Detect which cell encompasses the target text, then output its [x, y] center coordinate. 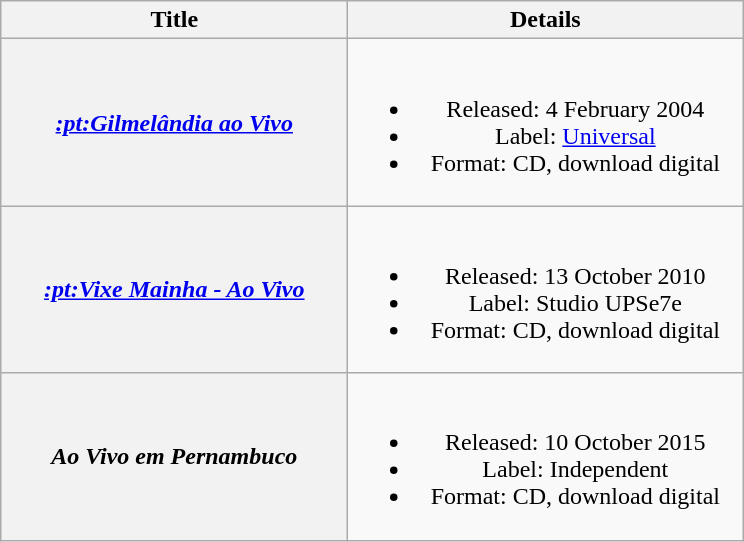
Ao Vivo em Pernambuco [174, 456]
Released: 10 October 2015Label: IndependentFormat: CD, download digital [546, 456]
Released: 13 October 2010Label: Studio UPSe7eFormat: CD, download digital [546, 290]
Details [546, 20]
Released: 4 February 2004Label: UniversalFormat: CD, download digital [546, 122]
Title [174, 20]
:pt:Gilmelândia ao Vivo [174, 122]
:pt:Vixe Mainha - Ao Vivo [174, 290]
